Output the (x, y) coordinate of the center of the cell containing the given text.  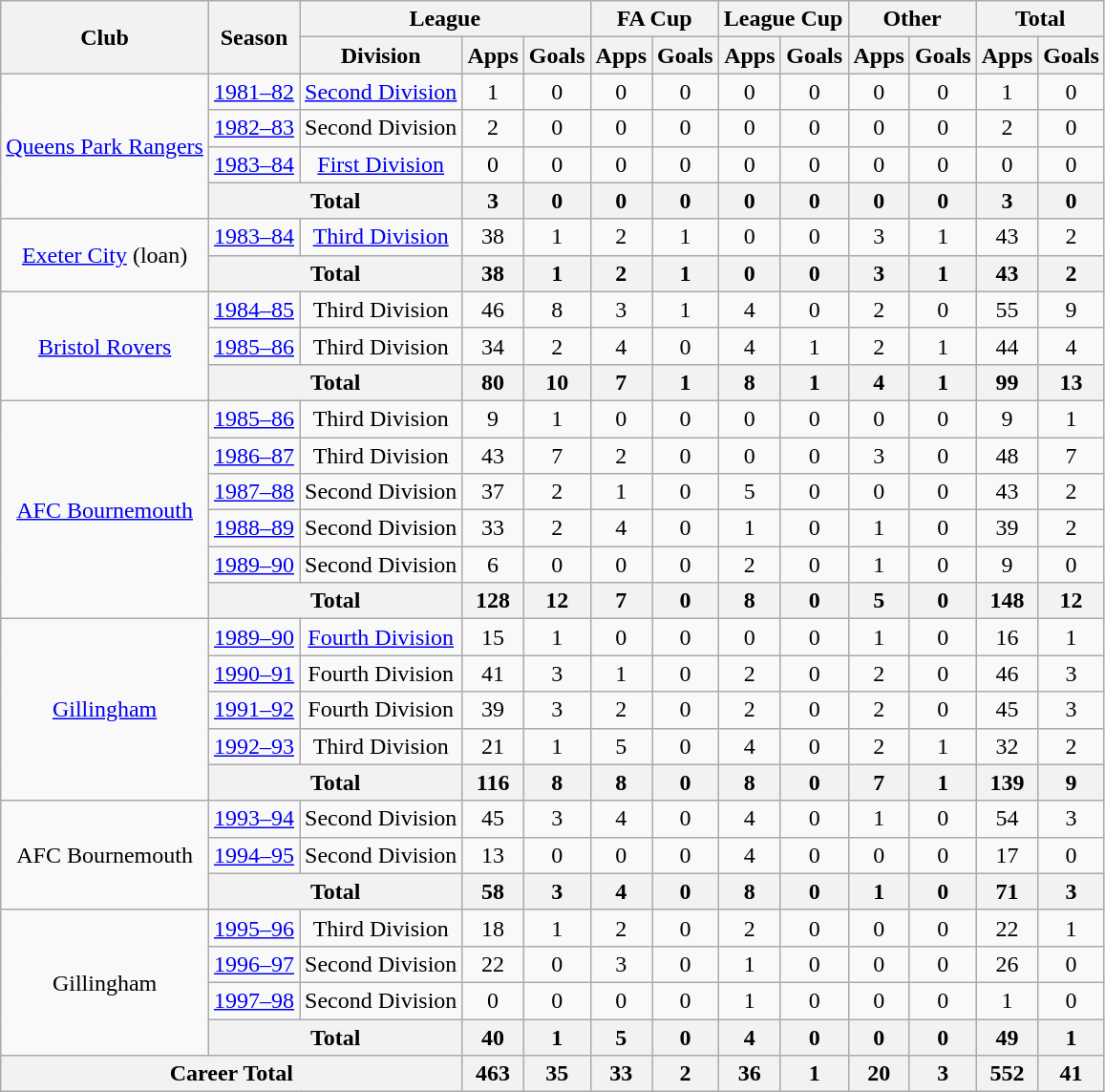
44 (1007, 346)
21 (493, 746)
32 (1007, 746)
36 (749, 1074)
1997–98 (254, 1000)
58 (493, 891)
49 (1007, 1037)
1992–93 (254, 746)
35 (557, 1074)
1993–94 (254, 819)
FA Cup (654, 19)
37 (493, 492)
99 (1007, 382)
Career Total (231, 1074)
16 (1007, 637)
20 (879, 1074)
1991–92 (254, 710)
48 (1007, 456)
54 (1007, 819)
First Division (381, 164)
1994–95 (254, 855)
552 (1007, 1074)
1987–88 (254, 492)
10 (557, 382)
80 (493, 382)
League (445, 19)
1988–89 (254, 528)
26 (1007, 964)
6 (493, 565)
Bristol Rovers (105, 346)
Season (254, 37)
1982–83 (254, 128)
Club (105, 37)
71 (1007, 891)
1996–97 (254, 964)
1990–91 (254, 674)
148 (1007, 601)
17 (1007, 855)
55 (1007, 310)
Exeter City (loan) (105, 255)
1986–87 (254, 456)
Division (381, 55)
1981–82 (254, 92)
15 (493, 637)
128 (493, 601)
40 (493, 1037)
Other (912, 19)
1984–85 (254, 310)
Queens Park Rangers (105, 146)
1995–96 (254, 928)
18 (493, 928)
34 (493, 346)
League Cup (783, 19)
139 (1007, 782)
116 (493, 782)
463 (493, 1074)
